Detect which cell encompasses the target text, then output its (X, Y) center coordinate. 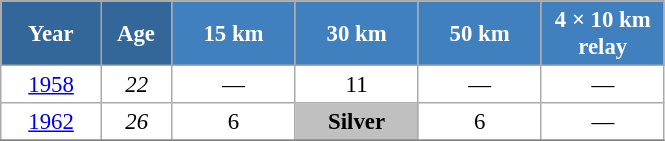
1962 (52, 122)
Year (52, 34)
1958 (52, 85)
26 (136, 122)
22 (136, 85)
4 × 10 km relay (602, 34)
Silver (356, 122)
Age (136, 34)
11 (356, 85)
50 km (480, 34)
30 km (356, 34)
15 km (234, 34)
